Output the [X, Y] coordinate of the center of the cell containing the given text.  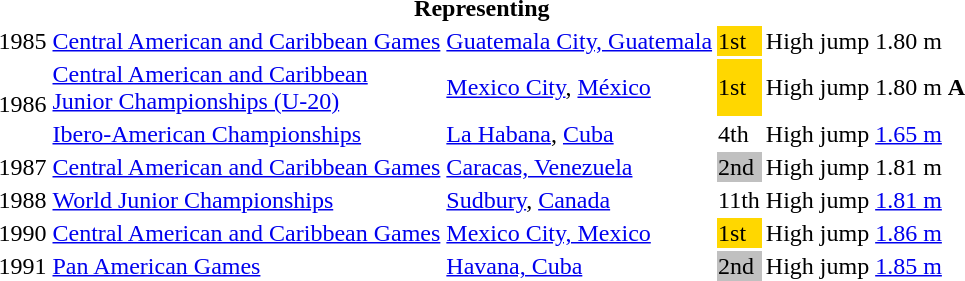
11th [740, 200]
Mexico City, México [580, 88]
Central American and CaribbeanJunior Championships (U-20) [246, 88]
Pan American Games [246, 266]
Sudbury, Canada [580, 200]
Guatemala City, Guatemala [580, 41]
4th [740, 134]
Caracas, Venezuela [580, 167]
Havana, Cuba [580, 266]
Mexico City, Mexico [580, 233]
Ibero-American Championships [246, 134]
La Habana, Cuba [580, 134]
World Junior Championships [246, 200]
